From the cell containing the given text, extract its center point as [x, y] coordinate. 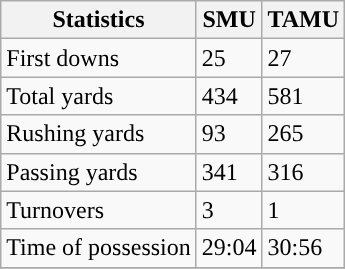
3 [229, 210]
Passing yards [99, 172]
265 [304, 134]
First downs [99, 58]
581 [304, 96]
Time of possession [99, 248]
Turnovers [99, 210]
25 [229, 58]
Statistics [99, 20]
341 [229, 172]
Total yards [99, 96]
29:04 [229, 248]
Rushing yards [99, 134]
316 [304, 172]
30:56 [304, 248]
SMU [229, 20]
434 [229, 96]
1 [304, 210]
TAMU [304, 20]
27 [304, 58]
93 [229, 134]
